Provide the (X, Y) coordinate of the cell's center where the given text is located.  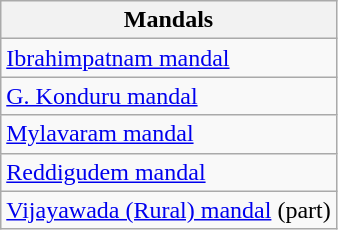
G. Konduru mandal (168, 96)
Reddigudem mandal (168, 172)
Mandals (168, 20)
Ibrahimpatnam mandal (168, 58)
Mylavaram mandal (168, 134)
Vijayawada (Rural) mandal (part) (168, 210)
